Return the (X, Y) coordinate for the center point of the cell that contains the specified text.  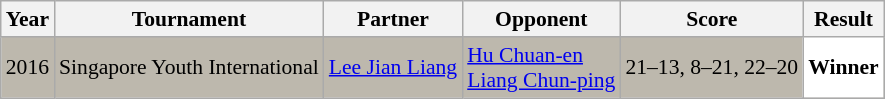
21–13, 8–21, 22–20 (712, 68)
Opponent (541, 19)
Year (28, 19)
Hu Chuan-en Liang Chun-ping (541, 68)
Partner (393, 19)
Score (712, 19)
2016 (28, 68)
Lee Jian Liang (393, 68)
Winner (844, 68)
Singapore Youth International (189, 68)
Result (844, 19)
Tournament (189, 19)
